Output the [X, Y] coordinate of the center of the cell containing the given text.  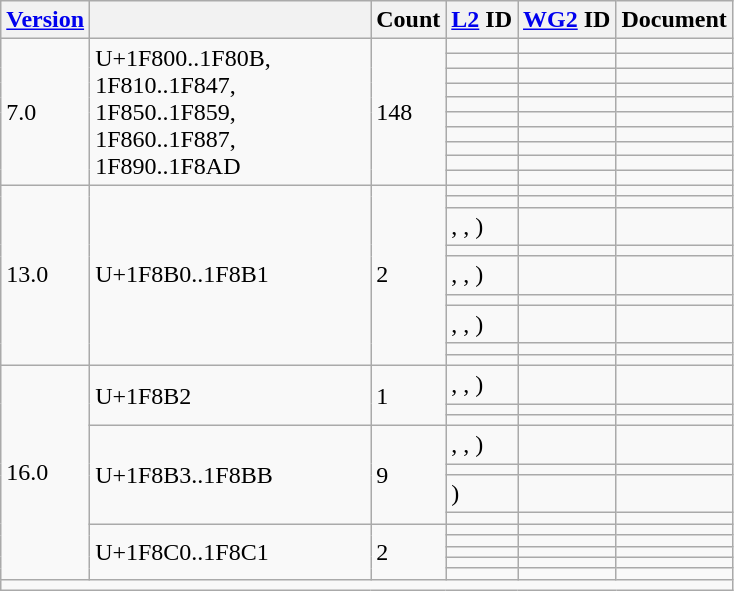
L2 ID [482, 20]
Document [674, 20]
7.0 [46, 112]
1 [408, 395]
U+1F800..1F80B, 1F810..1F847, 1F850..1F859, 1F860..1F887, 1F890..1F8AD [230, 112]
Count [408, 20]
13.0 [46, 276]
16.0 [46, 472]
9 [408, 475]
U+1F8B3..1F8BB [230, 475]
U+1F8B0..1F8B1 [230, 276]
) [482, 494]
U+1F8B2 [230, 395]
WG2 ID [567, 20]
Version [46, 20]
148 [408, 112]
U+1F8C0..1F8C1 [230, 552]
